Provide the (x, y) coordinate of the cell's center where the given text is located.  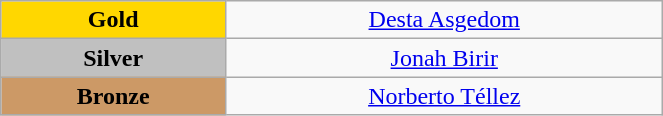
Norberto Téllez (444, 96)
Jonah Birir (444, 58)
Silver (114, 58)
Desta Asgedom (444, 20)
Gold (114, 20)
Bronze (114, 96)
